Detect which cell encompasses the target text, then output its (X, Y) center coordinate. 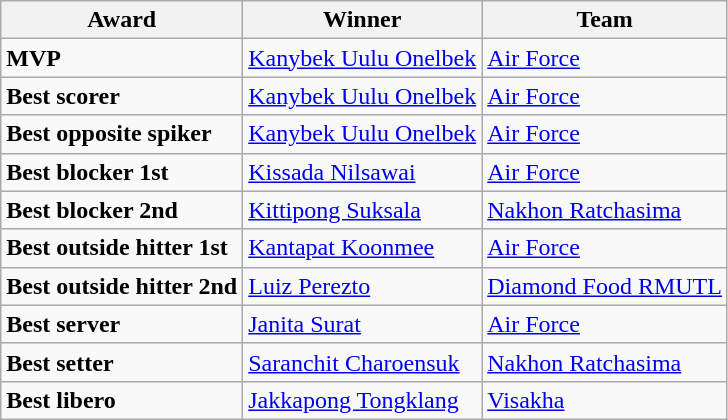
Jakkapong Tongklang (362, 400)
Winner (362, 20)
Best setter (122, 362)
Best opposite spiker (122, 134)
Best blocker 2nd (122, 210)
Best server (122, 324)
Visakha (605, 400)
Kantapat Koonmee (362, 248)
Best blocker 1st (122, 172)
Best libero (122, 400)
Best outside hitter 1st (122, 248)
Janita Surat (362, 324)
Kissada Nilsawai (362, 172)
Diamond Food RMUTL (605, 286)
Saranchit Charoensuk (362, 362)
Kittipong Suksala (362, 210)
Team (605, 20)
Luiz Perezto (362, 286)
Award (122, 20)
Best scorer (122, 96)
Best outside hitter 2nd (122, 286)
MVP (122, 58)
